Return [x, y] of the center of cell containing provided text 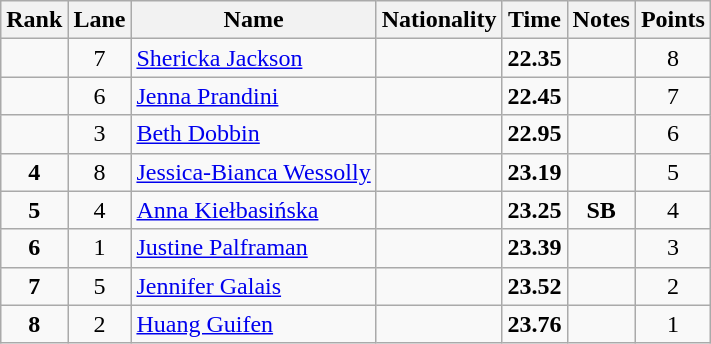
Points [672, 20]
Jessica-Bianca Wessolly [254, 172]
Lane [100, 20]
Time [534, 20]
Jennifer Galais [254, 286]
23.25 [534, 210]
Shericka Jackson [254, 58]
23.52 [534, 286]
23.76 [534, 324]
Anna Kiełbasińska [254, 210]
Justine Palframan [254, 248]
Nationality [439, 20]
Rank [34, 20]
Beth Dobbin [254, 134]
22.95 [534, 134]
22.45 [534, 96]
Name [254, 20]
Notes [601, 20]
Huang Guifen [254, 324]
SB [601, 210]
22.35 [534, 58]
Jenna Prandini [254, 96]
23.39 [534, 248]
23.19 [534, 172]
